Provide the (X, Y) coordinate of the cell's center where the given text is located.  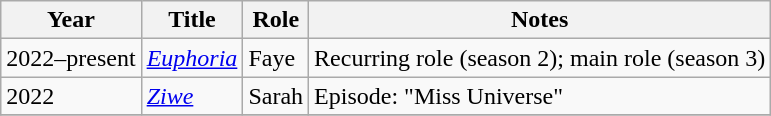
2022–present (71, 58)
Ziwe (192, 96)
Episode: "Miss Universe" (540, 96)
Recurring role (season 2); main role (season 3) (540, 58)
Year (71, 20)
Role (276, 20)
Title (192, 20)
Notes (540, 20)
Faye (276, 58)
Sarah (276, 96)
Euphoria (192, 58)
2022 (71, 96)
